Identify which cell holds the provided text, then report its (X, Y) central coordinate. 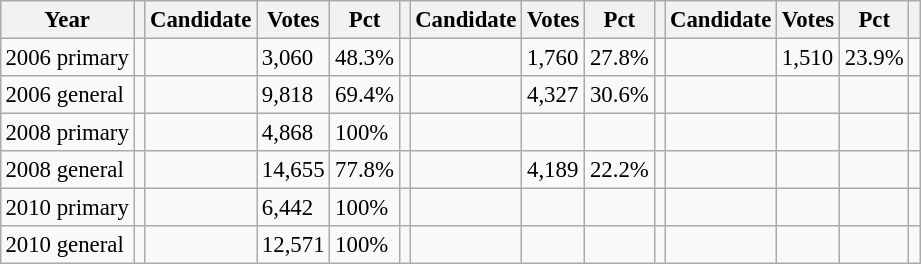
22.2% (620, 170)
4,189 (554, 170)
4,868 (294, 133)
30.6% (620, 95)
2008 general (67, 170)
48.3% (364, 57)
14,655 (294, 170)
2010 general (67, 245)
6,442 (294, 208)
27.8% (620, 57)
12,571 (294, 245)
2006 primary (67, 57)
1,510 (808, 57)
9,818 (294, 95)
3,060 (294, 57)
2010 primary (67, 208)
77.8% (364, 170)
69.4% (364, 95)
23.9% (874, 57)
2006 general (67, 95)
4,327 (554, 95)
2008 primary (67, 133)
Year (67, 20)
1,760 (554, 57)
